Find where the given text appears and provide that cell's center as (x, y) coordinate. 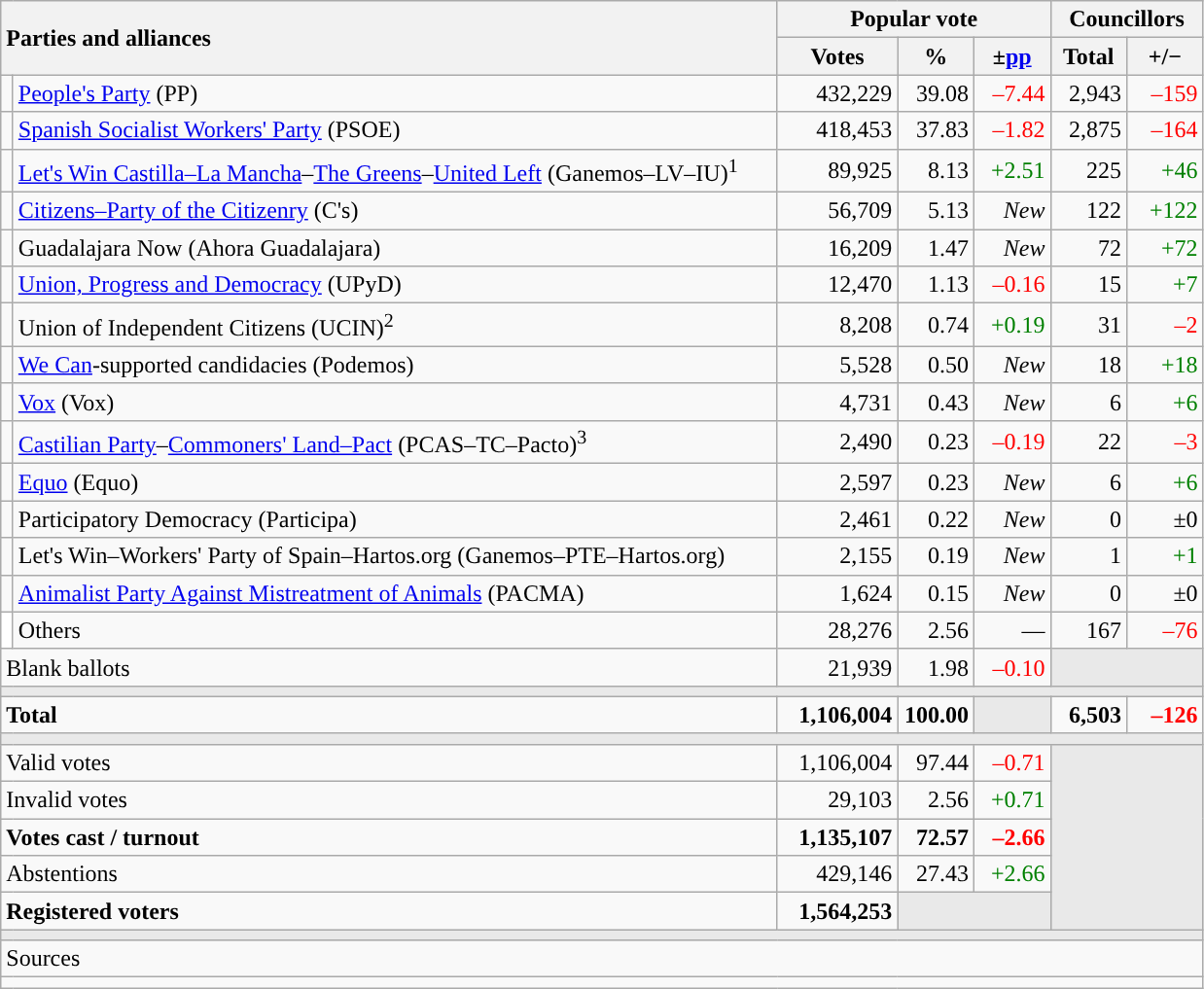
1.98 (936, 667)
2,490 (837, 442)
+2.66 (1011, 874)
89,925 (837, 171)
Abstentions (389, 874)
1.47 (936, 248)
+0.19 (1011, 325)
225 (1089, 171)
0.43 (936, 402)
2,875 (1089, 130)
People's Party (PP) (395, 93)
+/− (1165, 56)
2,461 (837, 519)
22 (1089, 442)
–3 (1165, 442)
37.83 (936, 130)
6,503 (1089, 715)
31 (1089, 325)
+7 (1165, 285)
97.44 (936, 763)
+2.51 (1011, 171)
Parties and alliances (389, 38)
0.19 (936, 556)
–0.16 (1011, 285)
Union, Progress and Democracy (UPyD) (395, 285)
Blank ballots (389, 667)
Registered voters (389, 911)
Sources (602, 959)
Let's Win–Workers' Party of Spain–Hartos.org (Ganemos–PTE–Hartos.org) (395, 556)
1 (1089, 556)
–76 (1165, 630)
+72 (1165, 248)
+122 (1165, 211)
18 (1089, 365)
2,155 (837, 556)
–0.71 (1011, 763)
Votes cast / turnout (389, 837)
Guadalajara Now (Ahora Guadalajara) (395, 248)
Vox (Vox) (395, 402)
–0.10 (1011, 667)
–1.82 (1011, 130)
5.13 (936, 211)
Councillors (1126, 19)
Spanish Socialist Workers' Party (PSOE) (395, 130)
29,103 (837, 800)
0.15 (936, 593)
72.57 (936, 837)
39.08 (936, 93)
429,146 (837, 874)
Equo (Equo) (395, 482)
72 (1089, 248)
–164 (1165, 130)
0.74 (936, 325)
1,564,253 (837, 911)
–126 (1165, 715)
122 (1089, 211)
Popular vote (914, 19)
Animalist Party Against Mistreatment of Animals (PACMA) (395, 593)
8.13 (936, 171)
4,731 (837, 402)
–7.44 (1011, 93)
100.00 (936, 715)
Others (395, 630)
167 (1089, 630)
% (936, 56)
Citizens–Party of the Citizenry (C's) (395, 211)
21,939 (837, 667)
15 (1089, 285)
12,470 (837, 285)
–2 (1165, 325)
–159 (1165, 93)
1.13 (936, 285)
0.50 (936, 365)
2,943 (1089, 93)
5,528 (837, 365)
0.22 (936, 519)
1,624 (837, 593)
418,453 (837, 130)
±pp (1011, 56)
56,709 (837, 211)
Votes (837, 56)
+46 (1165, 171)
Valid votes (389, 763)
16,209 (837, 248)
–2.66 (1011, 837)
432,229 (837, 93)
27.43 (936, 874)
Let's Win Castilla–La Mancha–The Greens–United Left (Ganemos–LV–IU)1 (395, 171)
Invalid votes (389, 800)
Union of Independent Citizens (UCIN)2 (395, 325)
Castilian Party–Commoners' Land–Pact (PCAS–TC–Pacto)3 (395, 442)
+0.71 (1011, 800)
28,276 (837, 630)
8,208 (837, 325)
— (1011, 630)
Participatory Democracy (Participa) (395, 519)
2,597 (837, 482)
+1 (1165, 556)
–0.19 (1011, 442)
1,135,107 (837, 837)
+18 (1165, 365)
We Can-supported candidacies (Podemos) (395, 365)
